Find where the given text appears and provide that cell's center as [X, Y] coordinate. 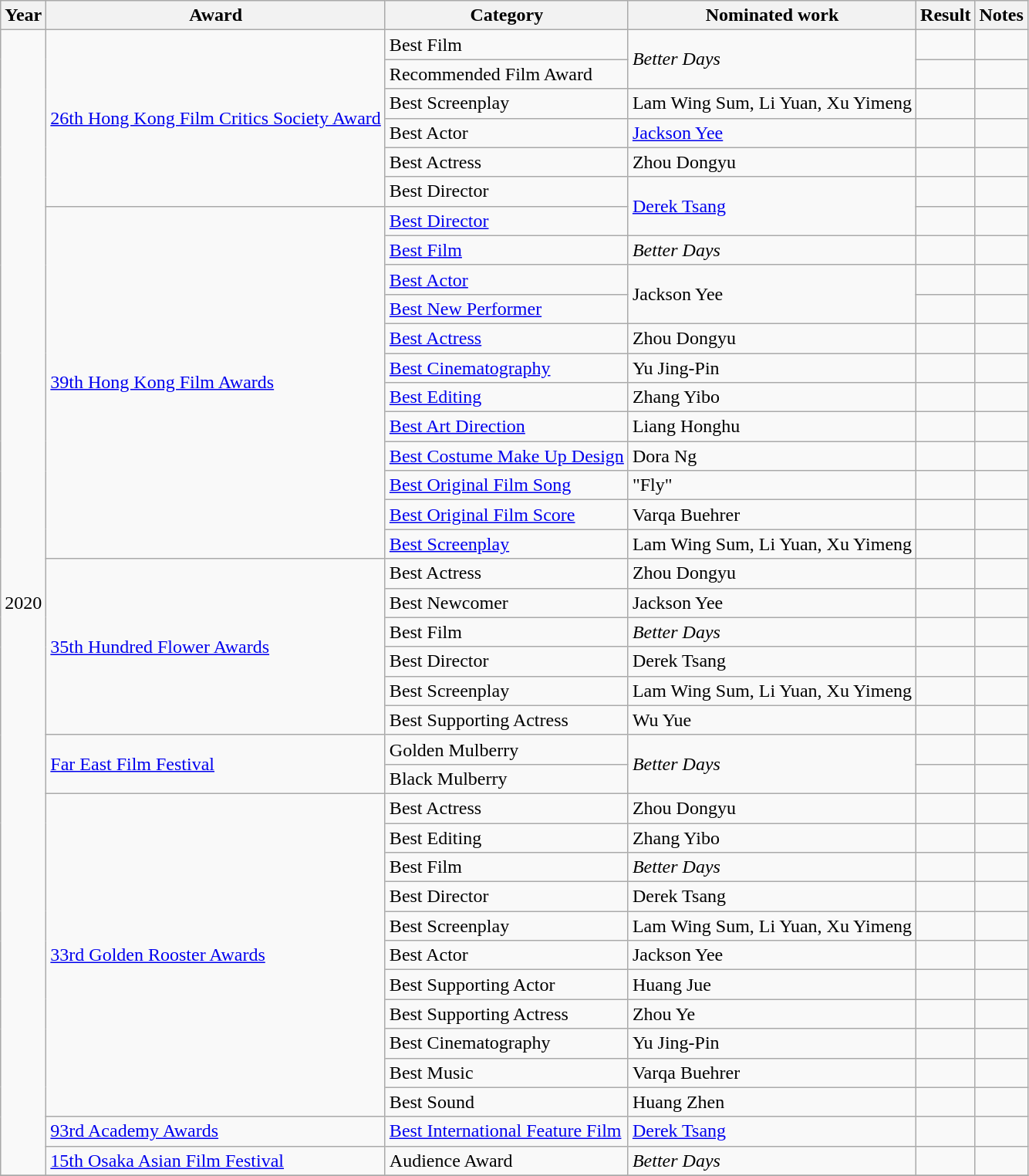
Recommended Film Award [506, 74]
Notes [1001, 15]
Best International Feature Film [506, 1131]
Golden Mulberry [506, 749]
Far East Film Festival [216, 764]
Best Newcomer [506, 603]
Result [946, 15]
33rd Golden Rooster Awards [216, 955]
Black Mulberry [506, 779]
Best New Performer [506, 309]
Audience Award [506, 1161]
Year [23, 15]
93rd Academy Awards [216, 1131]
Best Sound [506, 1102]
"Fly" [771, 485]
Category [506, 15]
Dora Ng [771, 456]
Nominated work [771, 15]
Wu Yue [771, 720]
Best Art Direction [506, 427]
15th Osaka Asian Film Festival [216, 1161]
Huang Jue [771, 985]
Huang Zhen [771, 1102]
Liang Honghu [771, 427]
26th Hong Kong Film Critics Society Award [216, 118]
39th Hong Kong Film Awards [216, 383]
Award [216, 15]
Best Original Film Score [506, 515]
35th Hundred Flower Awards [216, 647]
Best Music [506, 1073]
Best Costume Make Up Design [506, 456]
2020 [23, 603]
Best Supporting Actor [506, 985]
Zhou Ye [771, 1014]
Best Original Film Song [506, 485]
